Pinpoint the cell where the given text exists, returning its [x, y] midpoint coordinate. 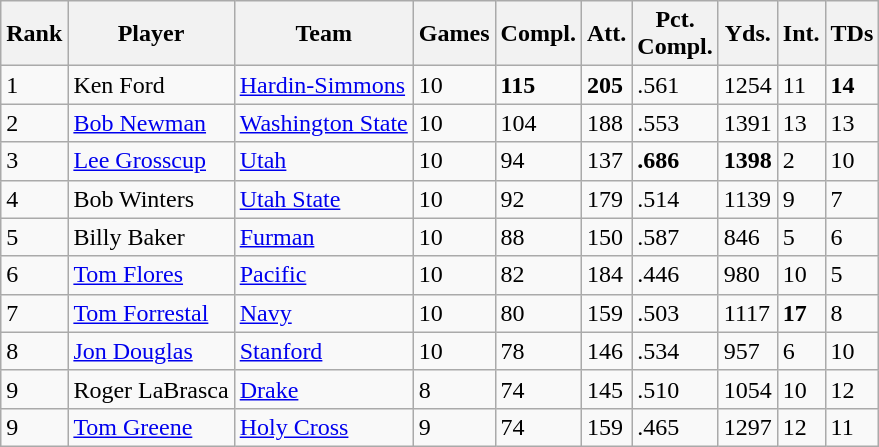
Stanford [324, 351]
Navy [324, 313]
150 [606, 237]
Billy Baker [151, 237]
1054 [748, 389]
17 [801, 313]
.553 [675, 123]
Utah State [324, 199]
188 [606, 123]
Roger LaBrasca [151, 389]
179 [606, 199]
Pct.Compl. [675, 34]
Int. [801, 34]
846 [748, 237]
980 [748, 275]
4 [34, 199]
88 [538, 237]
.514 [675, 199]
Pacific [324, 275]
Games [454, 34]
Compl. [538, 34]
1 [34, 85]
1297 [748, 427]
Att. [606, 34]
.587 [675, 237]
1139 [748, 199]
1117 [748, 313]
Holy Cross [324, 427]
Tom Forrestal [151, 313]
145 [606, 389]
80 [538, 313]
115 [538, 85]
Player [151, 34]
.503 [675, 313]
.686 [675, 161]
1398 [748, 161]
3 [34, 161]
Bob Newman [151, 123]
Tom Flores [151, 275]
Rank [34, 34]
957 [748, 351]
104 [538, 123]
.561 [675, 85]
Team [324, 34]
94 [538, 161]
82 [538, 275]
92 [538, 199]
Lee Grosscup [151, 161]
Drake [324, 389]
137 [606, 161]
Bob Winters [151, 199]
1254 [748, 85]
.510 [675, 389]
146 [606, 351]
205 [606, 85]
184 [606, 275]
78 [538, 351]
Yds. [748, 34]
Utah [324, 161]
Washington State [324, 123]
Furman [324, 237]
Tom Greene [151, 427]
1391 [748, 123]
Ken Ford [151, 85]
.465 [675, 427]
14 [852, 85]
Hardin-Simmons [324, 85]
Jon Douglas [151, 351]
TDs [852, 34]
.534 [675, 351]
.446 [675, 275]
